Provide the [X, Y] coordinate of the cell's center where the given text is located.  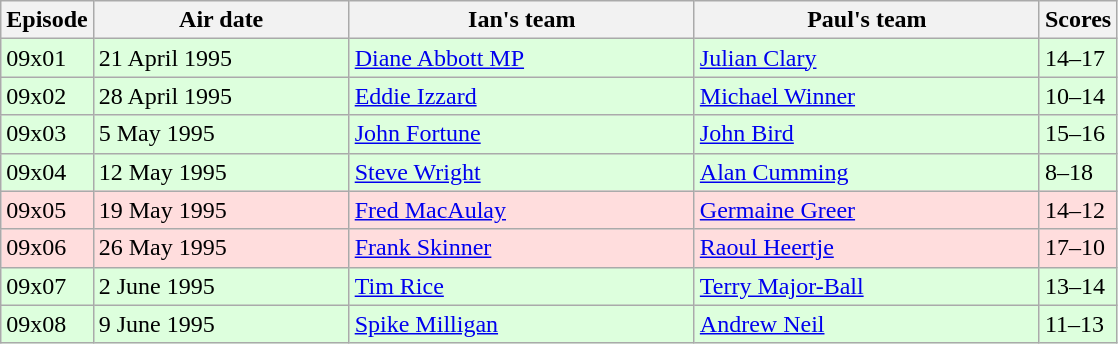
10–14 [1078, 96]
12 May 1995 [221, 172]
09x06 [47, 248]
Eddie Izzard [522, 96]
Alan Cumming [866, 172]
15–16 [1078, 134]
26 May 1995 [221, 248]
21 April 1995 [221, 58]
09x08 [47, 324]
19 May 1995 [221, 210]
8–18 [1078, 172]
14–12 [1078, 210]
Terry Major-Ball [866, 286]
09x03 [47, 134]
Spike Milligan [522, 324]
Tim Rice [522, 286]
Andrew Neil [866, 324]
John Bird [866, 134]
Scores [1078, 20]
Air date [221, 20]
11–13 [1078, 324]
09x07 [47, 286]
Diane Abbott MP [522, 58]
Fred MacAulay [522, 210]
Raoul Heertje [866, 248]
28 April 1995 [221, 96]
Paul's team [866, 20]
Ian's team [522, 20]
Steve Wright [522, 172]
13–14 [1078, 286]
9 June 1995 [221, 324]
17–10 [1078, 248]
Michael Winner [866, 96]
John Fortune [522, 134]
Julian Clary [866, 58]
2 June 1995 [221, 286]
5 May 1995 [221, 134]
Germaine Greer [866, 210]
Episode [47, 20]
Frank Skinner [522, 248]
09x01 [47, 58]
14–17 [1078, 58]
09x05 [47, 210]
09x02 [47, 96]
09x04 [47, 172]
